Detect which cell encompasses the target text, then output its (x, y) center coordinate. 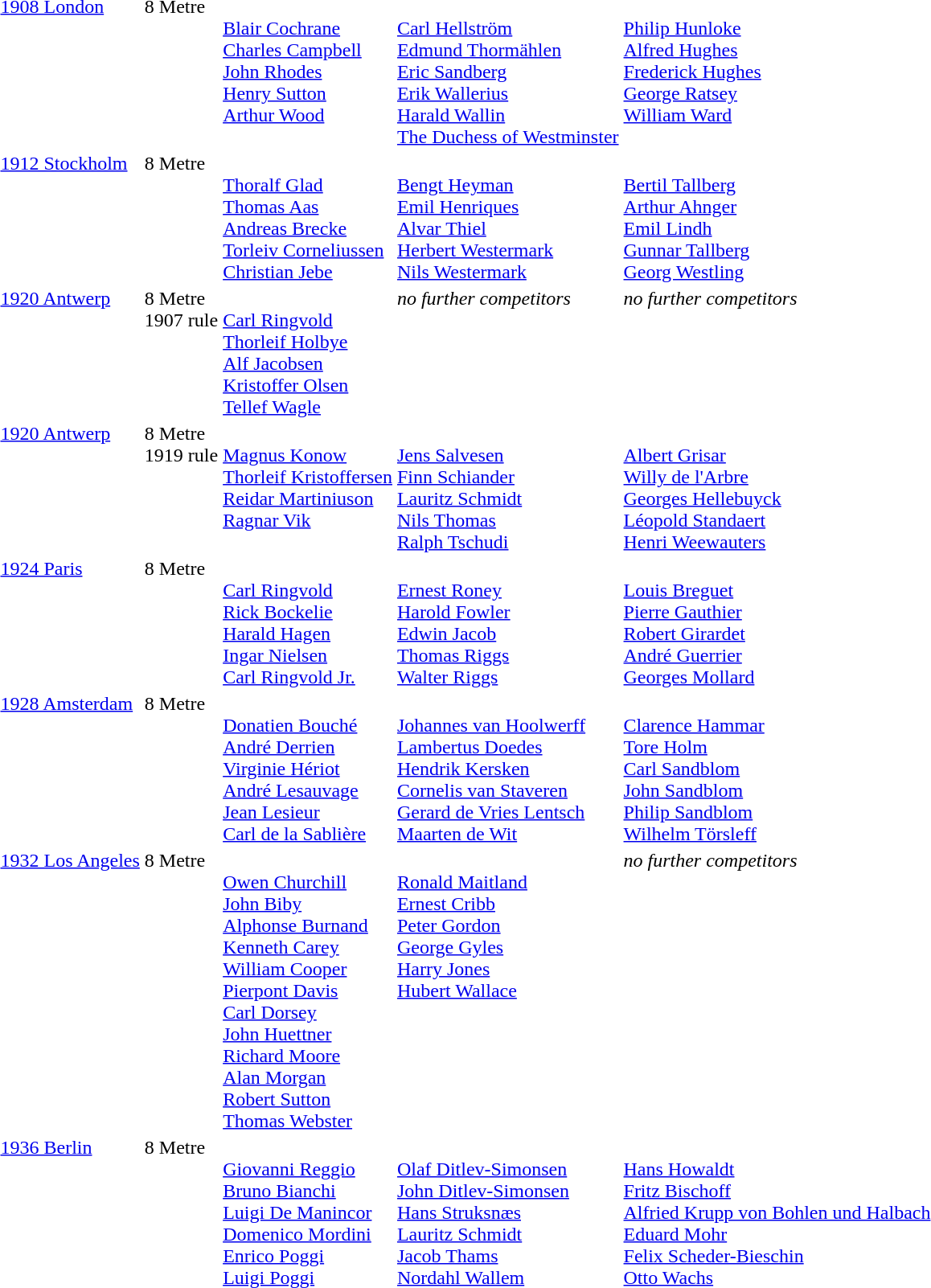
Bengt HeymanEmil HenriquesAlvar ThielHerbert WestermarkNils Westermark (508, 217)
Ronald MaitlandErnest CribbPeter GordonGeorge GylesHarry JonesHubert Wallace (508, 991)
Donatien BouchéAndré DerrienVirginie HériotAndré LesauvageJean LesieurCarl de la Sablière (308, 769)
8 Metre1919 rule (181, 487)
Johannes van HoolwerffLambertus DoedesHendrik KerskenCornelis van StaverenGerard de Vries LentschMaarten de Wit (508, 769)
no further competitors (508, 352)
Thoralf GladThomas AasAndreas BreckeTorleiv CorneliussenChristian Jebe (308, 217)
Jens SalvesenFinn SchianderLauritz SchmidtNils ThomasRalph Tschudi (508, 487)
Carl RingvoldRick BockelieHarald HagenIngar NielsenCarl Ringvold Jr. (308, 622)
Carl RingvoldThorleif HolbyeAlf JacobsenKristoffer OlsenTellef Wagle (308, 352)
8 Metre1907 rule (181, 352)
Magnus KonowThorleif KristoffersenReidar MartiniusonRagnar Vik (308, 487)
Ernest RoneyHarold FowlerEdwin JacobThomas RiggsWalter Riggs (508, 622)
